Detect which cell encompasses the target text, then output its (X, Y) center coordinate. 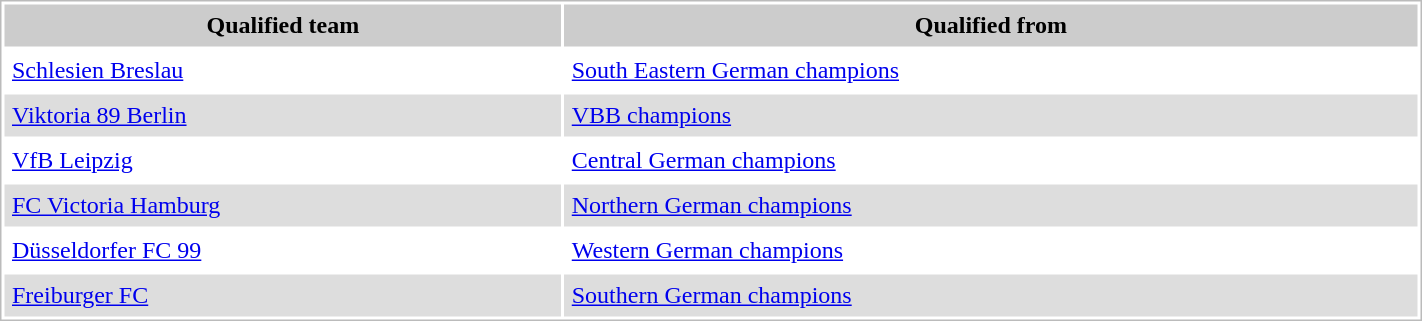
Southern German champions (990, 295)
Düsseldorfer FC 99 (282, 251)
Qualified from (990, 25)
VfB Leipzig (282, 161)
Qualified team (282, 25)
Central German champions (990, 161)
Viktoria 89 Berlin (282, 115)
Schlesien Breslau (282, 71)
South Eastern German champions (990, 71)
FC Victoria Hamburg (282, 205)
VBB champions (990, 115)
Freiburger FC (282, 295)
Northern German champions (990, 205)
Western German champions (990, 251)
